Capture the cell that displays the provided text and extract its (X, Y) central coordinate. 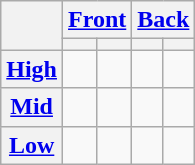
High (32, 69)
Front (98, 20)
Mid (32, 107)
Back (164, 20)
Low (32, 145)
